Pinpoint the cell where the given text exists, returning its (X, Y) midpoint coordinate. 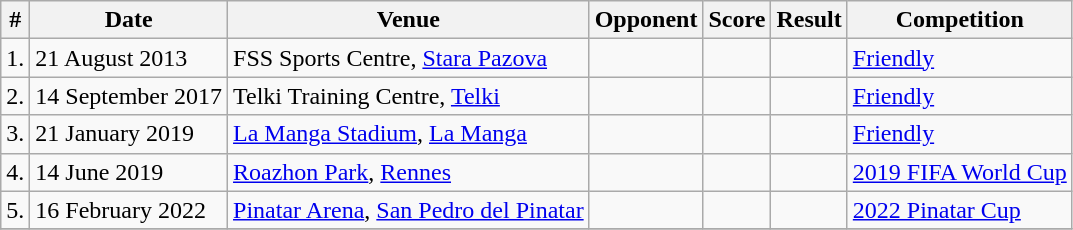
Roazhon Park, Rennes (409, 172)
FSS Sports Centre, Stara Pazova (409, 58)
2019 FIFA World Cup (960, 172)
2. (16, 96)
16 February 2022 (129, 210)
Score (737, 20)
Telki Training Centre, Telki (409, 96)
Result (809, 20)
Venue (409, 20)
La Manga Stadium, La Manga (409, 134)
21 January 2019 (129, 134)
14 June 2019 (129, 172)
2022 Pinatar Cup (960, 210)
1. (16, 58)
3. (16, 134)
Opponent (646, 20)
21 August 2013 (129, 58)
# (16, 20)
5. (16, 210)
Date (129, 20)
4. (16, 172)
Competition (960, 20)
Pinatar Arena, San Pedro del Pinatar (409, 210)
14 September 2017 (129, 96)
